Output the [X, Y] coordinate of the center of the cell containing the given text.  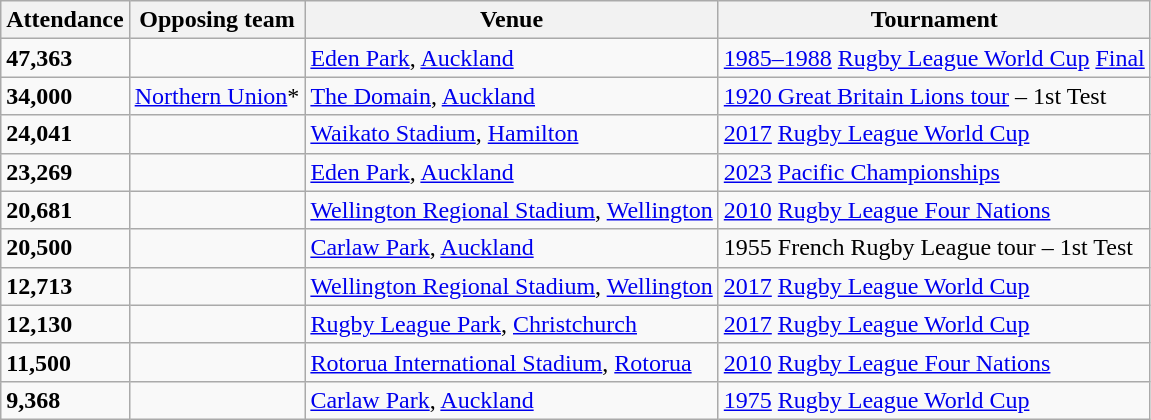
11,500 [65, 362]
1975 Rugby League World Cup [934, 400]
1955 French Rugby League tour – 1st Test [934, 248]
24,041 [65, 134]
12,130 [65, 324]
20,500 [65, 248]
The Domain, Auckland [512, 96]
47,363 [65, 58]
1920 Great Britain Lions tour – 1st Test [934, 96]
Northern Union* [217, 96]
34,000 [65, 96]
Venue [512, 20]
2023 Pacific Championships [934, 172]
20,681 [65, 210]
Waikato Stadium, Hamilton [512, 134]
23,269 [65, 172]
1985–1988 Rugby League World Cup Final [934, 58]
Attendance [65, 20]
9,368 [65, 400]
Rotorua International Stadium, Rotorua [512, 362]
Opposing team [217, 20]
Rugby League Park, Christchurch [512, 324]
12,713 [65, 286]
Tournament [934, 20]
